From the cell containing the given text, extract its center point as [x, y] coordinate. 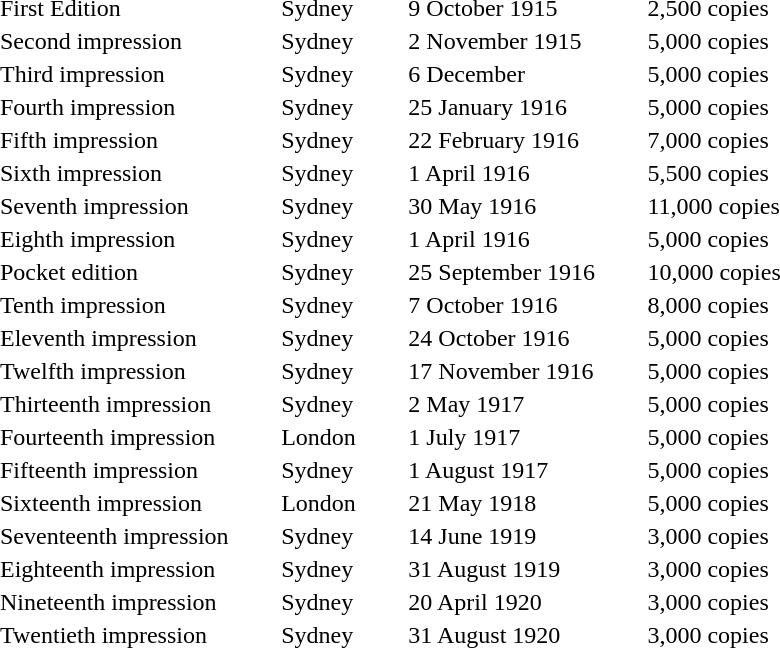
7 October 1916 [478, 305]
25 September 1916 [478, 272]
6 December [478, 74]
30 May 1916 [478, 206]
31 August 1919 [478, 569]
22 February 1916 [478, 140]
1 August 1917 [478, 470]
25 January 1916 [478, 107]
2 November 1915 [478, 41]
1 July 1917 [478, 437]
24 October 1916 [478, 338]
17 November 1916 [478, 371]
21 May 1918 [478, 503]
20 April 1920 [478, 602]
2 May 1917 [478, 404]
14 June 1919 [478, 536]
